Identify which cell holds the provided text, then report its [X, Y] central coordinate. 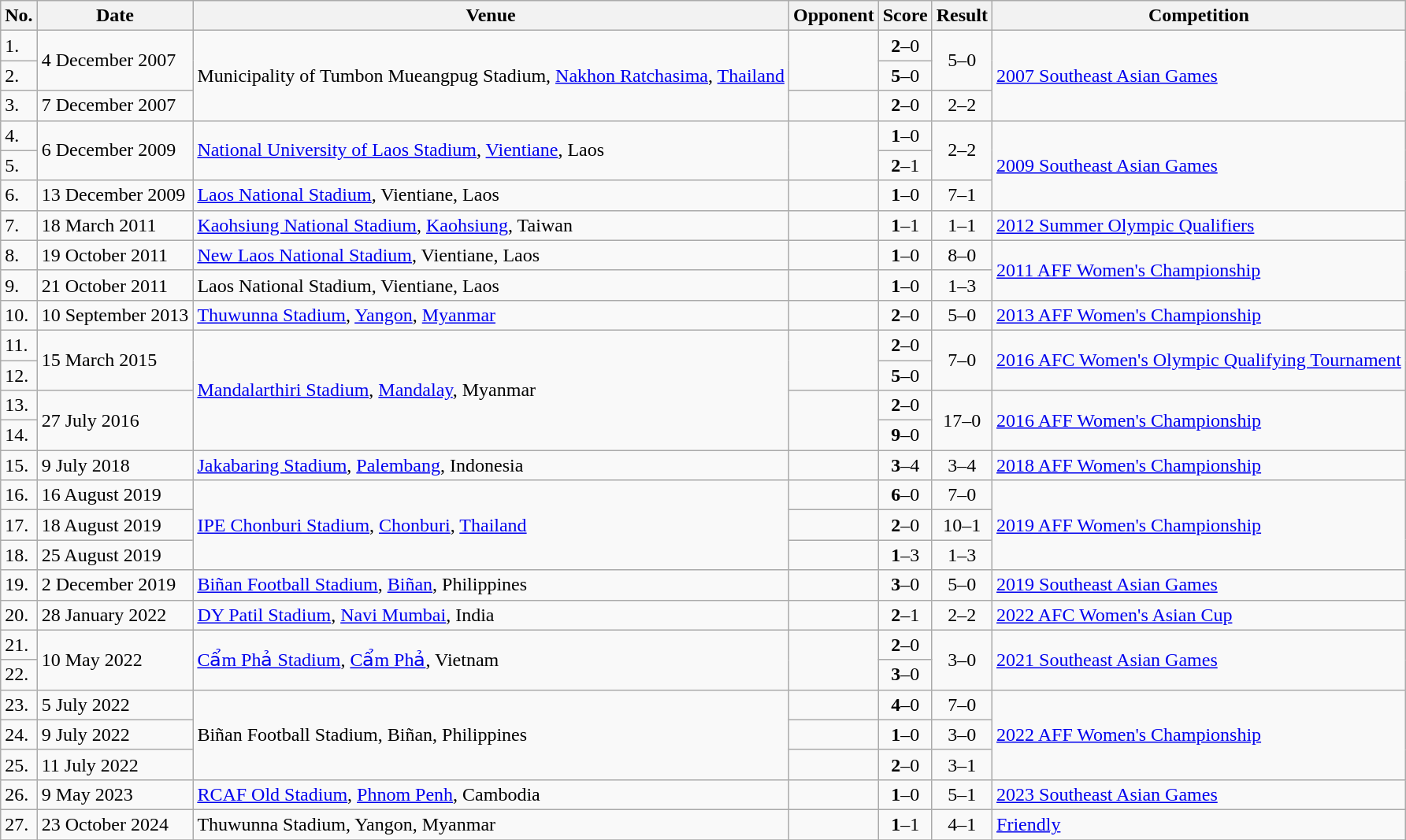
20. [19, 615]
9 July 2018 [115, 465]
Municipality of Tumbon Mueangpug Stadium, Nakhon Ratchasima, Thailand [492, 76]
27. [19, 824]
23. [19, 705]
2016 AFF Women's Championship [1199, 420]
7 December 2007 [115, 105]
IPE Chonburi Stadium, Chonburi, Thailand [492, 525]
No. [19, 16]
Score [905, 16]
14. [19, 435]
National University of Laos Stadium, Vientiane, Laos [492, 150]
Kaohsiung National Stadium, Kaohsiung, Taiwan [492, 225]
2012 Summer Olympic Qualifiers [1199, 225]
2019 AFF Women's Championship [1199, 525]
2016 AFC Women's Olympic Qualifying Tournament [1199, 360]
4–0 [905, 705]
17. [19, 525]
Cẩm Phả Stadium, Cẩm Phả, Vietnam [492, 660]
Venue [492, 16]
DY Patil Stadium, Navi Mumbai, India [492, 615]
Mandalarthiri Stadium, Mandalay, Myanmar [492, 390]
10–1 [962, 525]
28 January 2022 [115, 615]
2019 Southeast Asian Games [1199, 585]
23 October 2024 [115, 824]
2011 AFF Women's Championship [1199, 270]
24. [19, 735]
6–0 [905, 495]
Competition [1199, 16]
9 May 2023 [115, 794]
Jakabaring Stadium, Palembang, Indonesia [492, 465]
Friendly [1199, 824]
2007 Southeast Asian Games [1199, 76]
16 August 2019 [115, 495]
New Laos National Stadium, Vientiane, Laos [492, 255]
Date [115, 16]
16. [19, 495]
9. [19, 285]
2013 AFF Women's Championship [1199, 315]
2 December 2019 [115, 585]
4. [19, 135]
11. [19, 345]
RCAF Old Stadium, Phnom Penh, Cambodia [492, 794]
6 December 2009 [115, 150]
19. [19, 585]
Opponent [833, 16]
2021 Southeast Asian Games [1199, 660]
21. [19, 645]
4 December 2007 [115, 61]
9 July 2022 [115, 735]
10 May 2022 [115, 660]
2022 AFC Women's Asian Cup [1199, 615]
7. [19, 225]
13 December 2009 [115, 195]
18. [19, 555]
15 March 2015 [115, 360]
2023 Southeast Asian Games [1199, 794]
2022 AFF Women's Championship [1199, 735]
10. [19, 315]
21 October 2011 [115, 285]
22. [19, 675]
5 July 2022 [115, 705]
2. [19, 76]
27 July 2016 [115, 420]
3–1 [962, 764]
19 October 2011 [115, 255]
18 March 2011 [115, 225]
18 August 2019 [115, 525]
3. [19, 105]
2009 Southeast Asian Games [1199, 165]
10 September 2013 [115, 315]
5–1 [962, 794]
26. [19, 794]
12. [19, 376]
17–0 [962, 420]
7–1 [962, 195]
8–0 [962, 255]
25 August 2019 [115, 555]
11 July 2022 [115, 764]
15. [19, 465]
8. [19, 255]
1. [19, 46]
2018 AFF Women's Championship [1199, 465]
Result [962, 16]
4–1 [962, 824]
25. [19, 764]
9–0 [905, 435]
5. [19, 165]
13. [19, 405]
6. [19, 195]
